Return the [X, Y] coordinate for the center point of the cell that contains the specified text.  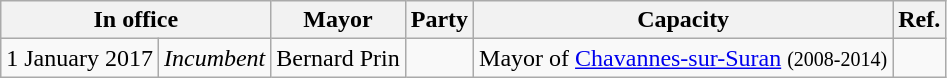
Capacity [684, 20]
Mayor of Chavannes-sur-Suran (2008-2014) [684, 58]
Incumbent [214, 58]
Bernard Prin [338, 58]
In office [136, 20]
1 January 2017 [80, 58]
Mayor [338, 20]
Party [439, 20]
Ref. [920, 20]
